Search for the cell housing the specified text and yield its (x, y) center coordinate. 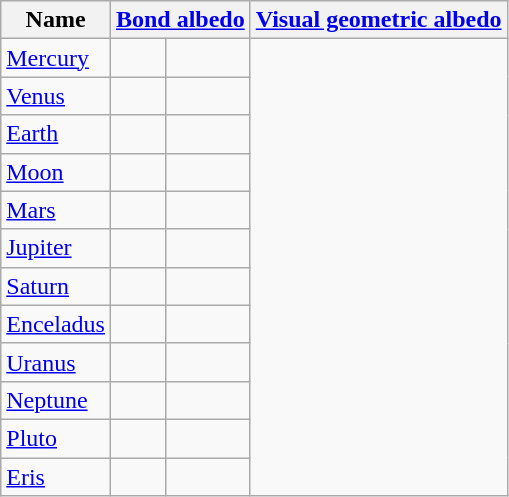
Uranus (56, 362)
Saturn (56, 286)
Mars (56, 210)
Jupiter (56, 248)
Eris (56, 477)
Name (56, 20)
Pluto (56, 438)
Enceladus (56, 324)
Bond albedo (180, 20)
Mercury (56, 58)
Venus (56, 96)
Earth (56, 134)
Visual geometric albedo (378, 20)
Neptune (56, 400)
Moon (56, 172)
